Pinpoint the cell where the given text exists, returning its [x, y] midpoint coordinate. 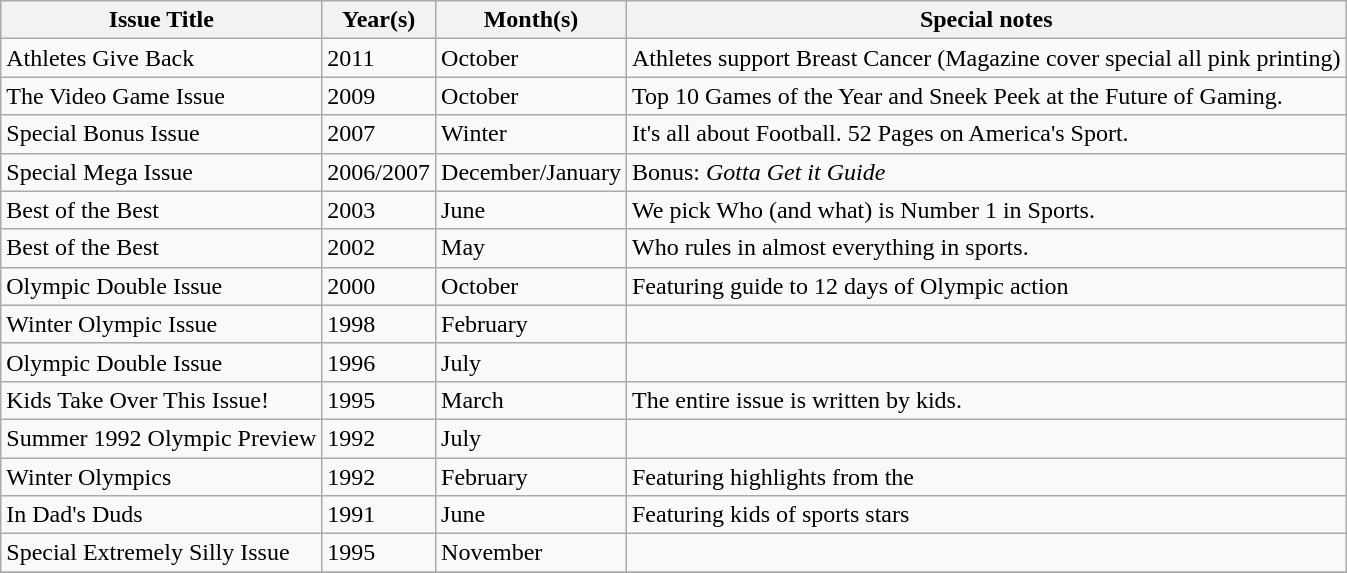
Top 10 Games of the Year and Sneek Peek at the Future of Gaming. [986, 96]
Kids Take Over This Issue! [162, 400]
Athletes Give Back [162, 58]
Special Mega Issue [162, 172]
March [532, 400]
Special Extremely Silly Issue [162, 553]
In Dad's Duds [162, 515]
Special Bonus Issue [162, 134]
We pick Who (and what) is Number 1 in Sports. [986, 210]
It's all about Football. 52 Pages on America's Sport. [986, 134]
Featuring guide to 12 days of Olympic action [986, 286]
Who rules in almost everything in sports. [986, 248]
2011 [379, 58]
December/January [532, 172]
Winter [532, 134]
1996 [379, 362]
2009 [379, 96]
Bonus: Gotta Get it Guide [986, 172]
Winter Olympic Issue [162, 324]
Featuring highlights from the [986, 477]
2000 [379, 286]
2003 [379, 210]
Month(s) [532, 20]
Winter Olympics [162, 477]
1998 [379, 324]
Year(s) [379, 20]
Summer 1992 Olympic Preview [162, 438]
Athletes support Breast Cancer (Magazine cover special all pink printing) [986, 58]
November [532, 553]
May [532, 248]
2002 [379, 248]
2007 [379, 134]
Issue Title [162, 20]
The Video Game Issue [162, 96]
The entire issue is written by kids. [986, 400]
1991 [379, 515]
Special notes [986, 20]
2006/2007 [379, 172]
Featuring kids of sports stars [986, 515]
